Determine the (X, Y) coordinate at the center of the cell enclosing the given text.  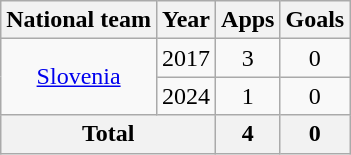
2017 (186, 58)
3 (248, 58)
Goals (315, 20)
1 (248, 96)
Slovenia (79, 77)
4 (248, 134)
Apps (248, 20)
Total (108, 134)
Year (186, 20)
2024 (186, 96)
National team (79, 20)
